Detect which cell encompasses the target text, then output its (x, y) center coordinate. 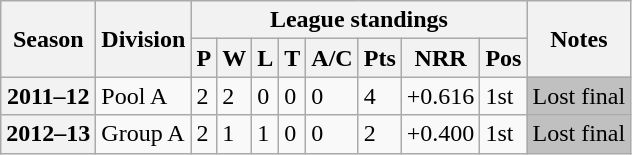
+0.616 (440, 96)
NRR (440, 58)
2012–13 (48, 134)
A/C (332, 58)
T (292, 58)
+0.400 (440, 134)
Group A (144, 134)
Season (48, 39)
League standings (359, 20)
W (234, 58)
Pool A (144, 96)
P (204, 58)
Notes (579, 39)
L (266, 58)
4 (380, 96)
2011–12 (48, 96)
Pos (504, 58)
Pts (380, 58)
Division (144, 39)
